Find where the given text appears and provide that cell's center as (X, Y) coordinate. 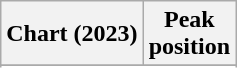
Peakposition (189, 34)
Chart (2023) (72, 34)
